Determine the [X, Y] coordinate at the center of the cell enclosing the given text.  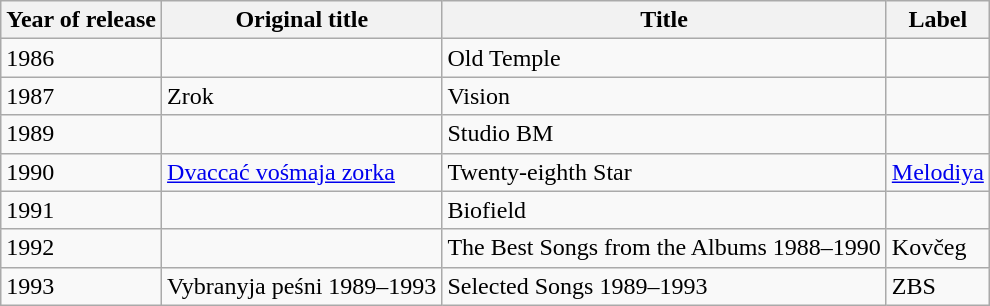
Vision [664, 96]
Original title [302, 20]
1991 [82, 210]
Year of release [82, 20]
Label [938, 20]
Biofield [664, 210]
Zrok [302, 96]
Vybranyja peśni 1989–1993 [302, 286]
ZBS [938, 286]
1990 [82, 172]
Kovčeg [938, 248]
1993 [82, 286]
Title [664, 20]
1989 [82, 134]
1992 [82, 248]
Dvaccać vośmaja zorka [302, 172]
Old Temple [664, 58]
Studio BM [664, 134]
The Best Songs from the Albums 1988–1990 [664, 248]
Twenty-eighth Star [664, 172]
1987 [82, 96]
Melodiya [938, 172]
Selected Songs 1989–1993 [664, 286]
1986 [82, 58]
